Find where the given text appears and provide that cell's center as [x, y] coordinate. 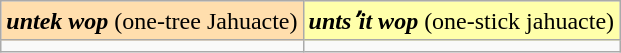
untsʼit wop (one-stick jahuacte) [462, 21]
untek wop (one-tree Jahuacte) [152, 21]
